Return the [x, y] coordinate for the center point of the cell that contains the specified text.  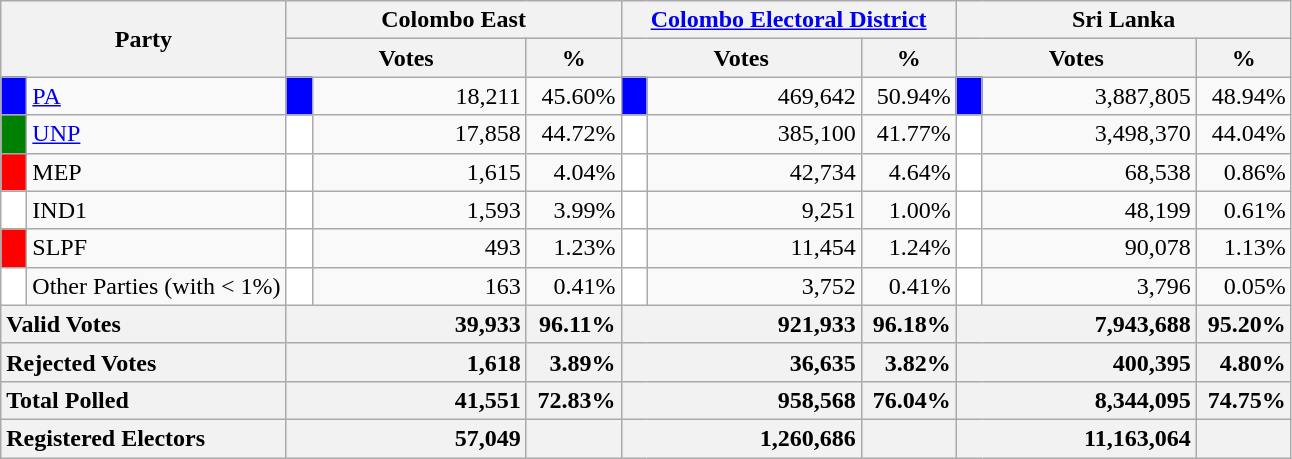
42,734 [754, 172]
1,618 [406, 362]
1.13% [1244, 248]
493 [419, 248]
17,858 [419, 134]
Colombo Electoral District [788, 20]
MEP [156, 172]
96.11% [574, 324]
921,933 [741, 324]
1.23% [574, 248]
4.64% [908, 172]
9,251 [754, 210]
385,100 [754, 134]
39,933 [406, 324]
7,943,688 [1076, 324]
1,615 [419, 172]
UNP [156, 134]
3.99% [574, 210]
Colombo East [454, 20]
3,752 [754, 286]
57,049 [406, 438]
4.80% [1244, 362]
45.60% [574, 96]
3.82% [908, 362]
44.72% [574, 134]
469,642 [754, 96]
96.18% [908, 324]
3.89% [574, 362]
50.94% [908, 96]
Registered Electors [144, 438]
44.04% [1244, 134]
11,454 [754, 248]
IND1 [156, 210]
400,395 [1076, 362]
1,593 [419, 210]
1,260,686 [741, 438]
76.04% [908, 400]
0.61% [1244, 210]
48,199 [1089, 210]
0.05% [1244, 286]
958,568 [741, 400]
74.75% [1244, 400]
90,078 [1089, 248]
41,551 [406, 400]
0.86% [1244, 172]
Rejected Votes [144, 362]
18,211 [419, 96]
72.83% [574, 400]
PA [156, 96]
1.24% [908, 248]
Total Polled [144, 400]
3,498,370 [1089, 134]
3,887,805 [1089, 96]
1.00% [908, 210]
68,538 [1089, 172]
Sri Lanka [1124, 20]
41.77% [908, 134]
SLPF [156, 248]
95.20% [1244, 324]
48.94% [1244, 96]
Other Parties (with < 1%) [156, 286]
Party [144, 39]
3,796 [1089, 286]
163 [419, 286]
4.04% [574, 172]
Valid Votes [144, 324]
11,163,064 [1076, 438]
36,635 [741, 362]
8,344,095 [1076, 400]
